Detect which cell encompasses the target text, then output its (x, y) center coordinate. 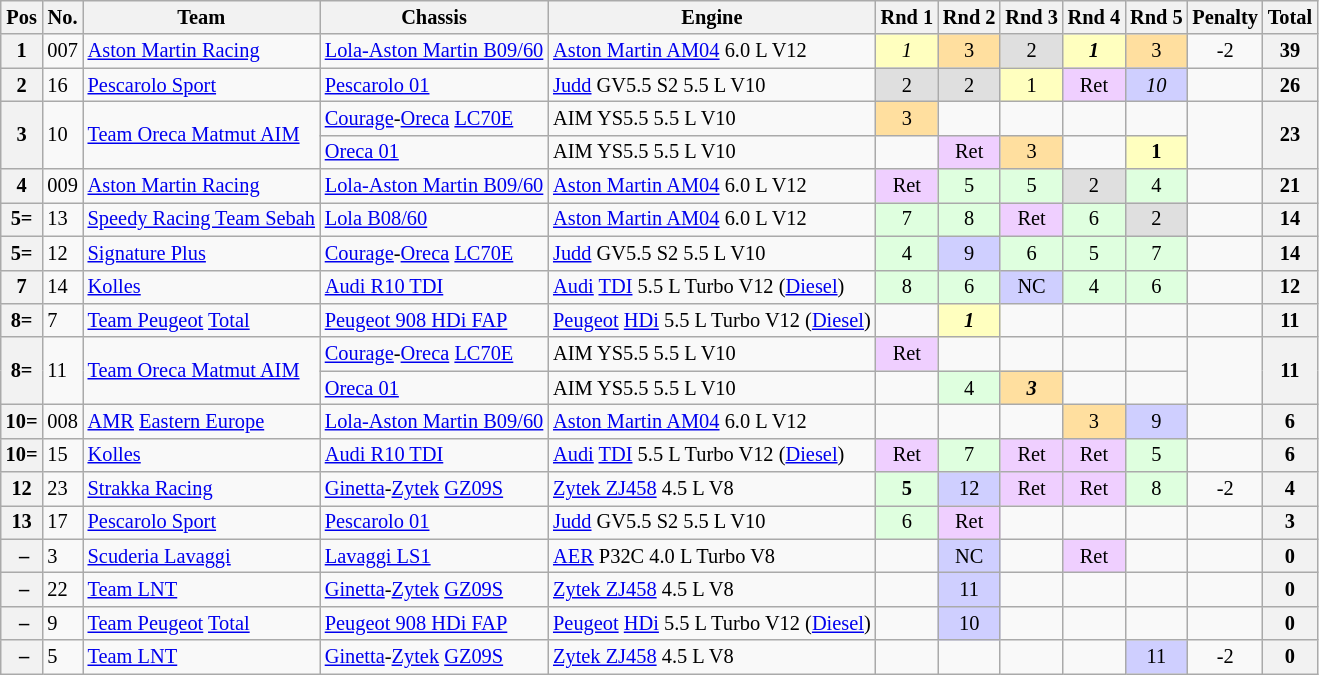
26 (1290, 85)
008 (62, 421)
22 (62, 589)
Rnd 2 (969, 17)
39 (1290, 51)
Scuderia Lavaggi (202, 556)
007 (62, 51)
Speedy Racing Team Sebah (202, 219)
21 (1290, 186)
Signature Plus (202, 253)
Lola B08/60 (434, 219)
AMR Eastern Europe (202, 421)
17 (62, 522)
Rnd 5 (1156, 17)
No. (62, 17)
Lavaggi LS1 (434, 556)
Chassis (434, 17)
Penalty (1224, 17)
Engine (712, 17)
15 (62, 455)
Rnd 3 (1031, 17)
Rnd 1 (907, 17)
Pos (22, 17)
009 (62, 186)
AER P32C 4.0 L Turbo V8 (712, 556)
Strakka Racing (202, 489)
Rnd 4 (1094, 17)
Team (202, 17)
Total (1290, 17)
16 (62, 85)
